Pinpoint the cell where the given text exists, returning its [X, Y] midpoint coordinate. 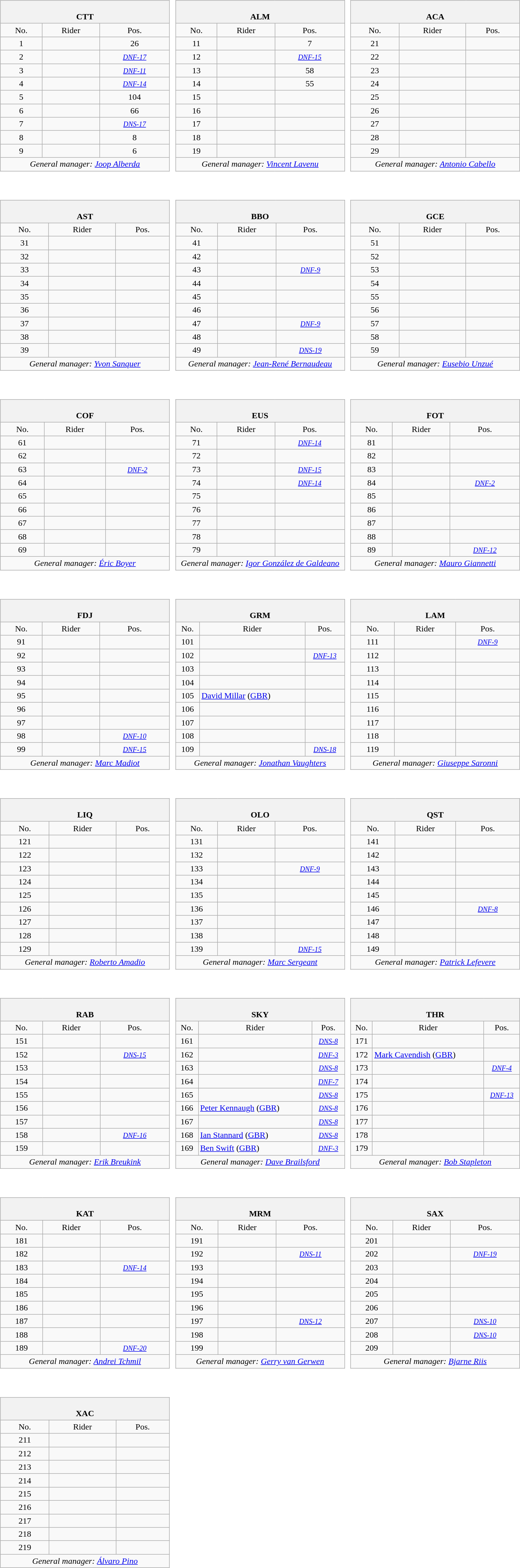
166 [187, 1108]
57 [375, 323]
95 [21, 696]
DNF-11 [134, 70]
37 [25, 323]
DNS-12 [311, 1321]
65 [23, 496]
129 [25, 949]
69 [23, 550]
204 [372, 1281]
General manager: Jean-René Bernaudeau [260, 364]
108 [188, 736]
114 [372, 682]
QST [435, 810]
GRM No. Rider Pos. 101 102 DNF-13 103 104 105 David Millar (GBR) 106 107 108 109 DNS-18 General manager: Jonathan Vaughters [262, 679]
COF [85, 411]
192 [197, 1254]
93 [21, 669]
22 [375, 57]
9 [21, 151]
161 [187, 1041]
DNS-15 [134, 1055]
63 [23, 469]
27 [375, 124]
171 [362, 1041]
187 [21, 1321]
136 [196, 909]
113 [372, 669]
182 [21, 1254]
105 [188, 696]
112 [372, 655]
94 [21, 682]
99 [21, 749]
45 [197, 297]
MRM [260, 1209]
84 [371, 483]
102 [188, 655]
53 [375, 270]
103 [188, 669]
RAB [85, 1009]
OLO [260, 810]
General manager: Bjarne Riis [435, 1361]
75 [196, 496]
176 [362, 1108]
213 [25, 1467]
117 [372, 723]
184 [21, 1281]
159 [21, 1148]
195 [197, 1294]
178 [362, 1135]
51 [375, 243]
4 [21, 84]
216 [25, 1507]
177 [362, 1122]
17 [196, 124]
156 [21, 1108]
121 [25, 841]
172 [362, 1055]
14 [196, 84]
General manager: Giuseppe Saronni [435, 763]
General manager: Yvon Sanquer [85, 364]
88 [371, 536]
133 [196, 869]
89 [371, 550]
33 [25, 270]
LAM [435, 610]
EUS [260, 411]
139 [196, 949]
General manager: Vincent Lavenu [260, 164]
34 [25, 283]
72 [196, 456]
52 [375, 257]
Ben Swift (GBR) [255, 1148]
183 [21, 1267]
215 [25, 1494]
David Millar (GBR) [252, 696]
24 [375, 84]
21 [375, 43]
Peter Kennaugh (GBR) [255, 1108]
DNF-10 [134, 736]
153 [21, 1068]
186 [21, 1308]
181 [21, 1241]
191 [197, 1241]
FOT [435, 411]
199 [197, 1348]
185 [21, 1294]
EUS No. Rider Pos. 71 DNF-14 72 73 DNF-15 74 DNF-14 75 76 77 78 79 General manager: Igor González de Galdeano [262, 480]
5 [21, 97]
196 [197, 1308]
General manager: Dave Brailsford [260, 1162]
DNF-4 [502, 1068]
144 [373, 882]
42 [197, 257]
General manager: Éric Boyer [85, 563]
142 [373, 855]
211 [25, 1440]
36 [25, 310]
67 [23, 523]
188 [21, 1334]
General manager: Mauro Giannetti [435, 563]
107 [188, 723]
GRM [260, 610]
General manager: Erik Breukink [85, 1162]
149 [373, 949]
124 [25, 882]
61 [23, 443]
179 [362, 1148]
General manager: Álvaro Pino [85, 1561]
198 [197, 1334]
155 [21, 1095]
FDJ [85, 610]
135 [196, 895]
General manager: Marc Sergeant [260, 962]
General manager: Patrick Lefevere [435, 962]
119 [372, 749]
168 [187, 1135]
141 [373, 841]
101 [188, 642]
2 [21, 57]
132 [196, 855]
77 [196, 523]
DNF-12 [485, 550]
174 [362, 1081]
194 [197, 1281]
General manager: Andrei Tchmil [85, 1361]
DNS-18 [325, 749]
219 [25, 1548]
AST [85, 211]
123 [25, 869]
DNS-19 [311, 350]
79 [196, 550]
131 [196, 841]
82 [371, 456]
138 [196, 936]
125 [25, 895]
148 [373, 936]
206 [372, 1308]
41 [197, 243]
147 [373, 922]
SKY [260, 1009]
19 [196, 151]
DNF-19 [485, 1254]
145 [373, 895]
163 [187, 1068]
73 [196, 469]
Mark Cavendish (GBR) [428, 1055]
46 [197, 310]
15 [196, 97]
76 [196, 510]
MRM No. Rider Pos. 191 192 DNS-11 193 194 195 196 197 DNS-12 198 199 General manager: Gerry van Gerwen [262, 1278]
DNF-17 [134, 57]
BBO [260, 211]
54 [375, 283]
217 [25, 1520]
96 [21, 709]
32 [25, 257]
214 [25, 1480]
General manager: Bob Stapleton [435, 1162]
THR [435, 1009]
General manager: Joop Alberda [85, 164]
Ian Stannard (GBR) [255, 1135]
General manager: Igor González de Galdeano [260, 563]
56 [375, 310]
General manager: Eusebio Unzué [435, 364]
28 [375, 137]
General manager: Antonio Cabello [435, 164]
134 [196, 882]
118 [372, 736]
193 [197, 1267]
18 [196, 137]
74 [196, 483]
49 [197, 350]
CTT [85, 12]
189 [21, 1348]
31 [25, 243]
DNF-7 [328, 1081]
General manager: Marc Madiot [85, 763]
12 [196, 57]
ALM [260, 12]
ACA [435, 12]
44 [197, 283]
158 [21, 1135]
197 [197, 1321]
218 [25, 1534]
106 [188, 709]
13 [196, 70]
38 [25, 337]
39 [25, 350]
157 [21, 1122]
11 [196, 43]
81 [371, 443]
85 [371, 496]
165 [187, 1095]
212 [25, 1453]
127 [25, 922]
78 [196, 536]
151 [21, 1041]
XAC [85, 1409]
116 [372, 709]
152 [21, 1055]
97 [21, 723]
71 [196, 443]
BBO No. Rider Pos. 41 42 43 DNF-9 44 45 46 47 DNF-9 48 49 DNS-19 General manager: Jean-René Bernaudeau [262, 280]
1 [21, 43]
169 [187, 1148]
111 [372, 642]
General manager: Gerry van Gerwen [260, 1361]
146 [373, 909]
126 [25, 909]
DNF-16 [134, 1135]
109 [188, 749]
92 [21, 655]
KAT [85, 1209]
GCE [435, 211]
General manager: Roberto Amadio [85, 962]
87 [371, 523]
115 [372, 696]
137 [196, 922]
29 [375, 151]
208 [372, 1334]
47 [197, 323]
62 [23, 456]
91 [21, 642]
59 [375, 350]
167 [187, 1122]
LIQ [85, 810]
83 [371, 469]
OLO No. Rider Pos. 131 132 133 DNF-9 134 135 136 137 138 139 DNF-15 General manager: Marc Sergeant [262, 879]
154 [21, 1081]
48 [197, 337]
203 [372, 1267]
DNF-8 [488, 909]
16 [196, 111]
201 [372, 1241]
128 [25, 936]
175 [362, 1095]
DNS-17 [134, 124]
205 [372, 1294]
General manager: Jonathan Vaughters [260, 763]
173 [362, 1068]
122 [25, 855]
64 [23, 483]
23 [375, 70]
98 [21, 736]
202 [372, 1254]
3 [21, 70]
207 [372, 1321]
143 [373, 869]
43 [197, 270]
86 [371, 510]
35 [25, 297]
209 [372, 1348]
164 [187, 1081]
162 [187, 1055]
25 [375, 97]
DNS-11 [311, 1254]
68 [23, 536]
DNF-20 [134, 1348]
SAX [435, 1209]
